Find where the given text appears and provide that cell's center as (X, Y) coordinate. 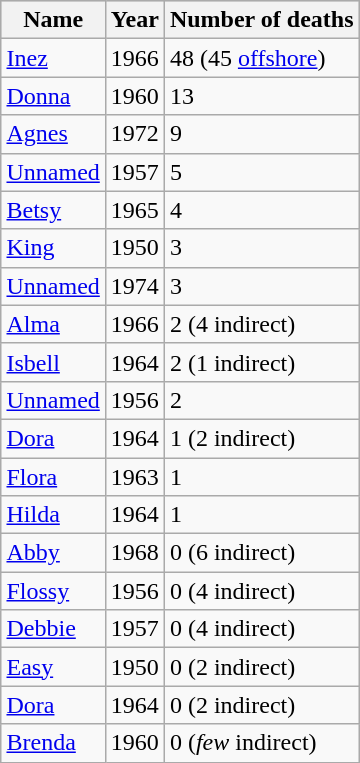
Debbie (53, 629)
1968 (134, 553)
1 (2 indirect) (262, 438)
Hilda (53, 515)
2 (1 indirect) (262, 362)
Brenda (53, 743)
1963 (134, 477)
5 (262, 172)
Betsy (53, 210)
Name (53, 20)
Flossy (53, 591)
2 (4 indirect) (262, 324)
King (53, 248)
1972 (134, 134)
48 (45 offshore) (262, 58)
13 (262, 96)
1965 (134, 210)
4 (262, 210)
Easy (53, 667)
Agnes (53, 134)
Year (134, 20)
0 (few indirect) (262, 743)
0 (6 indirect) (262, 553)
1974 (134, 286)
9 (262, 134)
Inez (53, 58)
Number of deaths (262, 20)
Alma (53, 324)
2 (262, 400)
Flora (53, 477)
Abby (53, 553)
Isbell (53, 362)
Donna (53, 96)
